Extract the (X, Y) coordinate from the center of the cell holding the provided text.  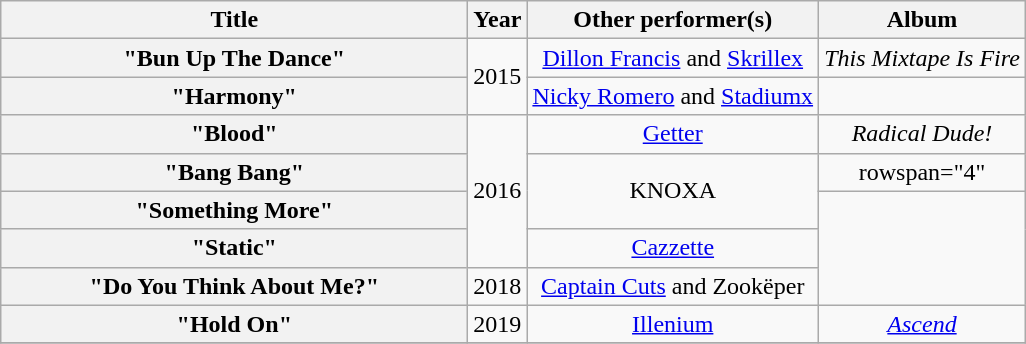
Other performer(s) (673, 20)
Radical Dude! (922, 134)
"Bang Bang" (234, 172)
2019 (498, 324)
Illenium (673, 324)
Nicky Romero and Stadiumx (673, 96)
"Do You Think About Me?" (234, 286)
Cazzette (673, 248)
Year (498, 20)
Title (234, 20)
"Something More" (234, 210)
"Bun Up The Dance" (234, 58)
This Mixtape Is Fire (922, 58)
Dillon Francis and Skrillex (673, 58)
Ascend (922, 324)
"Static" (234, 248)
KNOXA (673, 191)
"Blood" (234, 134)
2018 (498, 286)
2015 (498, 77)
"Hold On" (234, 324)
"Harmony" (234, 96)
Captain Cuts and Zookëper (673, 286)
Getter (673, 134)
Album (922, 20)
rowspan="4" (922, 172)
2016 (498, 191)
